Identify which cell holds the provided text, then report its (X, Y) central coordinate. 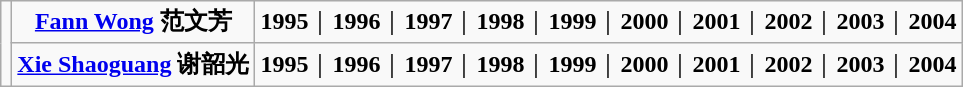
Xie Shaoguang 谢韶光 (134, 64)
Fann Wong 范文芳 (134, 22)
